Output the (x, y) coordinate of the center of the cell containing the given text.  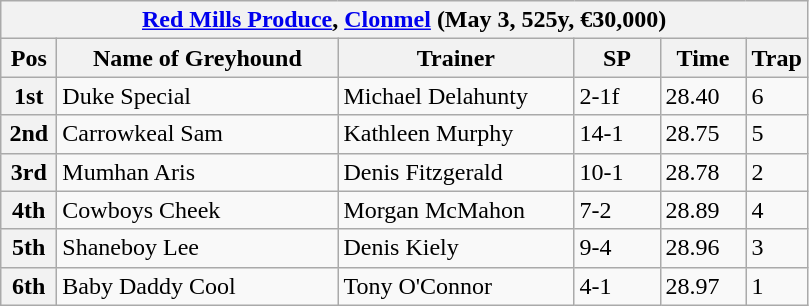
Denis Kiely (456, 248)
28.97 (703, 286)
Pos (29, 58)
4 (776, 210)
Cowboys Cheek (198, 210)
Carrowkeal Sam (198, 134)
5th (29, 248)
Michael Delahunty (456, 96)
1st (29, 96)
3 (776, 248)
1 (776, 286)
2 (776, 172)
28.40 (703, 96)
Red Mills Produce, Clonmel (May 3, 525y, €30,000) (404, 20)
2nd (29, 134)
Mumhan Aris (198, 172)
Denis Fitzgerald (456, 172)
Kathleen Murphy (456, 134)
10-1 (617, 172)
SP (617, 58)
Trainer (456, 58)
4-1 (617, 286)
Time (703, 58)
Morgan McMahon (456, 210)
Tony O'Connor (456, 286)
4th (29, 210)
Trap (776, 58)
14-1 (617, 134)
Name of Greyhound (198, 58)
28.75 (703, 134)
28.96 (703, 248)
Shaneboy Lee (198, 248)
Baby Daddy Cool (198, 286)
9-4 (617, 248)
6 (776, 96)
Duke Special (198, 96)
7-2 (617, 210)
28.89 (703, 210)
6th (29, 286)
3rd (29, 172)
2-1f (617, 96)
28.78 (703, 172)
5 (776, 134)
